Provide the [x, y] coordinate of the cell's center where the given text is located.  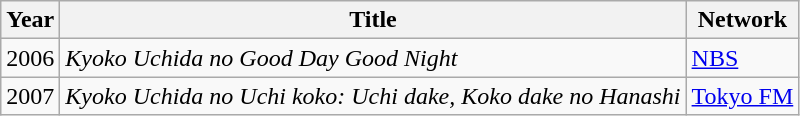
Tokyo FM [742, 96]
2007 [30, 96]
Network [742, 20]
Kyoko Uchida no Uchi koko: Uchi dake, Koko dake no Hanashi [373, 96]
NBS [742, 58]
Year [30, 20]
2006 [30, 58]
Kyoko Uchida no Good Day Good Night [373, 58]
Title [373, 20]
